Output the (X, Y) coordinate of the center of the cell containing the given text.  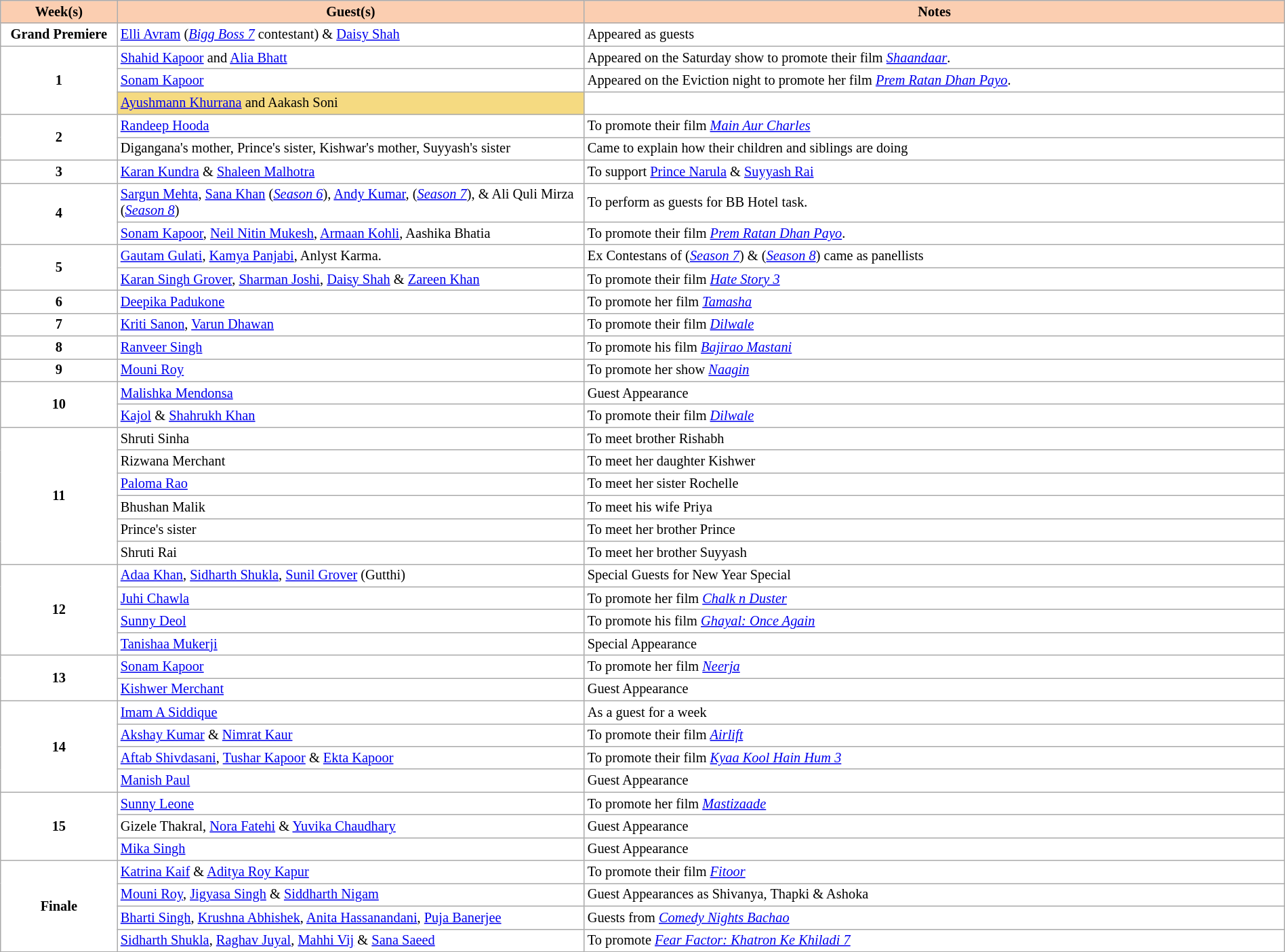
Katrina Kaif & Aditya Roy Kapur (351, 872)
Bharti Singh, Krushna Abhishek, Anita Hassanandani, Puja Banerjee (351, 917)
Rizwana Merchant (351, 461)
Manish Paul (351, 781)
Akshay Kumar & Nimrat Kaur (351, 735)
Paloma Rao (351, 484)
Appeared on the Saturday show to promote their film Shaandaar. (934, 58)
Adaa Khan, Sidharth Shukla, Sunil Grover (Gutthi) (351, 575)
To support Prince Narula & Suyyash Rai (934, 171)
8 (59, 348)
As a guest for a week (934, 712)
Juhi Chawla (351, 598)
11 (59, 495)
Grand Premiere (59, 35)
To perform as guests for BB Hotel task. (934, 203)
12 (59, 610)
Sunny Deol (351, 621)
Malishka Mendonsa (351, 393)
Tanishaa Mukerji (351, 644)
Karan Singh Grover, Sharman Joshi, Daisy Shah & Zareen Khan (351, 279)
Ex Contestans of (Season 7) & (Season 8) came as panellists (934, 256)
Kishwer Merchant (351, 689)
Bhushan Malik (351, 507)
Gautam Gulati, Kamya Panjabi, Anlyst Karma. (351, 256)
Sonam Kapoor, Neil Nitin Mukesh, Armaan Kohli, Aashika Bhatia (351, 233)
Mika Singh (351, 849)
To meet brother Rishabh (934, 438)
Elli Avram (Bigg Boss 7 contestant) & Daisy Shah (351, 35)
9 (59, 370)
Appeared on the Eviction night to promote her film Prem Ratan Dhan Payo. (934, 80)
To promote his film Ghayal: Once Again (934, 621)
Notes (934, 12)
Guest(s) (351, 12)
To promote her film Chalk n Duster (934, 598)
To promote their film Prem Ratan Dhan Payo. (934, 233)
Appeared as guests (934, 35)
Mouni Roy (351, 370)
Kriti Sanon, Varun Dhawan (351, 325)
Sunny Leone (351, 804)
Special Appearance (934, 644)
To meet her daughter Kishwer (934, 461)
Digangana's mother, Prince's sister, Kishwar's mother, Suyyash's sister (351, 148)
Finale (59, 907)
1 (59, 80)
Came to explain how their children and siblings are doing (934, 148)
Special Guests for New Year Special (934, 575)
Imam A Siddique (351, 712)
14 (59, 747)
Shahid Kapoor and Alia Bhatt (351, 58)
13 (59, 678)
Mouni Roy, Jigyasa Singh & Siddharth Nigam (351, 894)
Sargun Mehta, Sana Khan (Season 6), Andy Kumar, (Season 7), & Ali Quli Mirza (Season 8) (351, 203)
To promote her film Mastizaade (934, 804)
3 (59, 171)
Karan Kundra & Shaleen Malhotra (351, 171)
Shruti Rai (351, 552)
4 (59, 214)
To promote their film Fitoor (934, 872)
10 (59, 404)
To meet her sister Rochelle (934, 484)
Ayushmann Khurrana and Aakash Soni (351, 103)
Shruti Sinha (351, 438)
To promote her film Neerja (934, 667)
5 (59, 267)
To promote their film Kyaa Kool Hain Hum 3 (934, 758)
Sidharth Shukla, Raghav Juyal, Mahhi Vij & Sana Saeed (351, 940)
To promote her film Tamasha (934, 302)
Randeep Hooda (351, 126)
To meet her brother Suyyash (934, 552)
To promote their film Hate Story 3 (934, 279)
6 (59, 302)
Ranveer Singh (351, 348)
Guest Appearances as Shivanya, Thapki & Ashoka (934, 894)
Prince's sister (351, 530)
To promote Fear Factor: Khatron Ke Khiladi 7 (934, 940)
To promote her show Naagin (934, 370)
15 (59, 827)
Aftab Shivdasani, Tushar Kapoor & Ekta Kapoor (351, 758)
Gizele Thakral, Nora Fatehi & Yuvika Chaudhary (351, 826)
Guests from Comedy Nights Bachao (934, 917)
To meet her brother Prince (934, 530)
To meet his wife Priya (934, 507)
To promote his film Bajirao Mastani (934, 348)
7 (59, 325)
Deepika Padukone (351, 302)
2 (59, 137)
To promote their film Airlift (934, 735)
Week(s) (59, 12)
To promote their film Main Aur Charles (934, 126)
Kajol & Shahrukh Khan (351, 415)
